From the cell containing the given text, extract its center point as [x, y] coordinate. 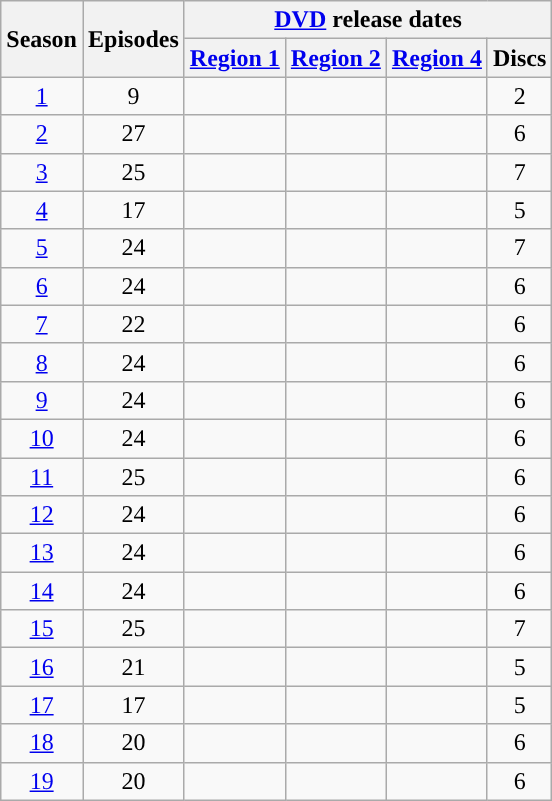
18 [42, 743]
Season [42, 39]
27 [133, 134]
11 [42, 477]
4 [42, 210]
19 [42, 781]
13 [42, 553]
22 [133, 324]
3 [42, 172]
14 [42, 591]
8 [42, 362]
Episodes [133, 39]
Discs [519, 58]
15 [42, 629]
16 [42, 667]
Region 1 [234, 58]
21 [133, 667]
DVD release dates [368, 20]
12 [42, 515]
Region 2 [336, 58]
10 [42, 438]
1 [42, 96]
Region 4 [436, 58]
